Locate the cell with the specified text and output its [x, y] center coordinate. 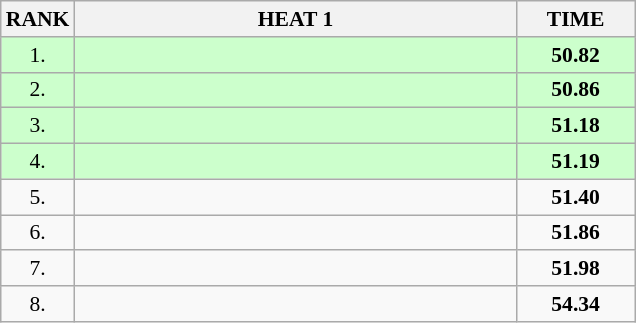
51.19 [576, 162]
TIME [576, 19]
8. [38, 304]
4. [38, 162]
RANK [38, 19]
1. [38, 55]
5. [38, 197]
50.86 [576, 90]
2. [38, 90]
7. [38, 269]
6. [38, 233]
50.82 [576, 55]
HEAT 1 [295, 19]
51.40 [576, 197]
51.18 [576, 126]
3. [38, 126]
51.86 [576, 233]
54.34 [576, 304]
51.98 [576, 269]
